Search for the cell housing the specified text and yield its (x, y) center coordinate. 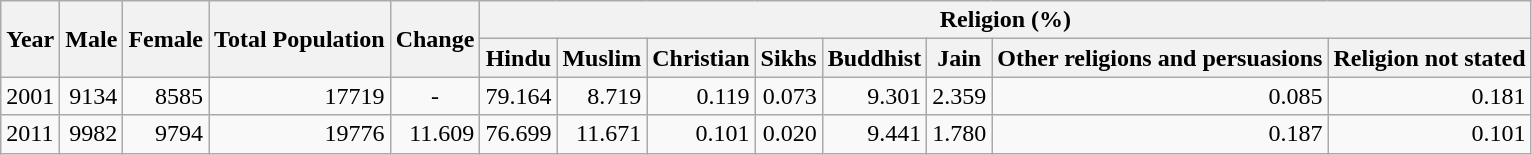
Other religions and persuasions (1160, 58)
Muslim (602, 58)
2001 (30, 96)
9.301 (874, 96)
Year (30, 39)
Male (92, 39)
Christian (701, 58)
Jain (960, 58)
Sikhs (788, 58)
11.609 (435, 134)
- (435, 96)
0.119 (701, 96)
9134 (92, 96)
Total Population (300, 39)
0.085 (1160, 96)
9.441 (874, 134)
11.671 (602, 134)
0.020 (788, 134)
Religion (%) (1006, 20)
0.181 (1430, 96)
19776 (300, 134)
0.187 (1160, 134)
2011 (30, 134)
Hindu (518, 58)
1.780 (960, 134)
17719 (300, 96)
9794 (166, 134)
Change (435, 39)
8.719 (602, 96)
79.164 (518, 96)
Female (166, 39)
Buddhist (874, 58)
Religion not stated (1430, 58)
9982 (92, 134)
2.359 (960, 96)
76.699 (518, 134)
0.073 (788, 96)
8585 (166, 96)
